Capture the cell that displays the provided text and extract its [X, Y] central coordinate. 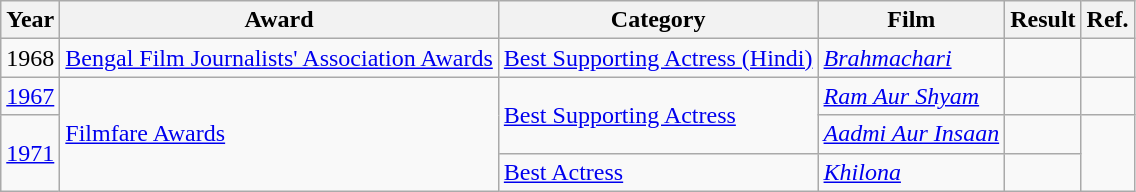
Brahmachari [912, 58]
Best Supporting Actress (Hindi) [658, 58]
Ref. [1108, 20]
Award [280, 20]
Result [1043, 20]
1971 [30, 153]
Bengal Film Journalists' Association Awards [280, 58]
Ram Aur Shyam [912, 96]
Filmfare Awards [280, 134]
1967 [30, 96]
Best Actress [658, 172]
1968 [30, 58]
Khilona [912, 172]
Aadmi Aur Insaan [912, 134]
Category [658, 20]
Year [30, 20]
Best Supporting Actress [658, 115]
Film [912, 20]
